Provide the (x, y) coordinate of the cell's center where the given text is located.  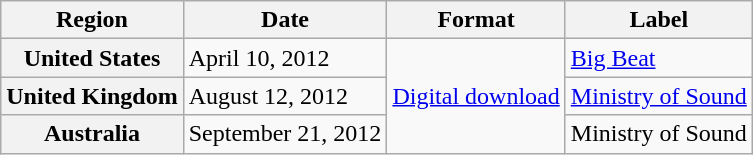
Big Beat (658, 58)
Region (92, 20)
Label (658, 20)
Date (285, 20)
United States (92, 58)
Digital download (476, 96)
August 12, 2012 (285, 96)
Format (476, 20)
September 21, 2012 (285, 134)
April 10, 2012 (285, 58)
Australia (92, 134)
United Kingdom (92, 96)
